Provide the (x, y) coordinate of the cell's center where the given text is located.  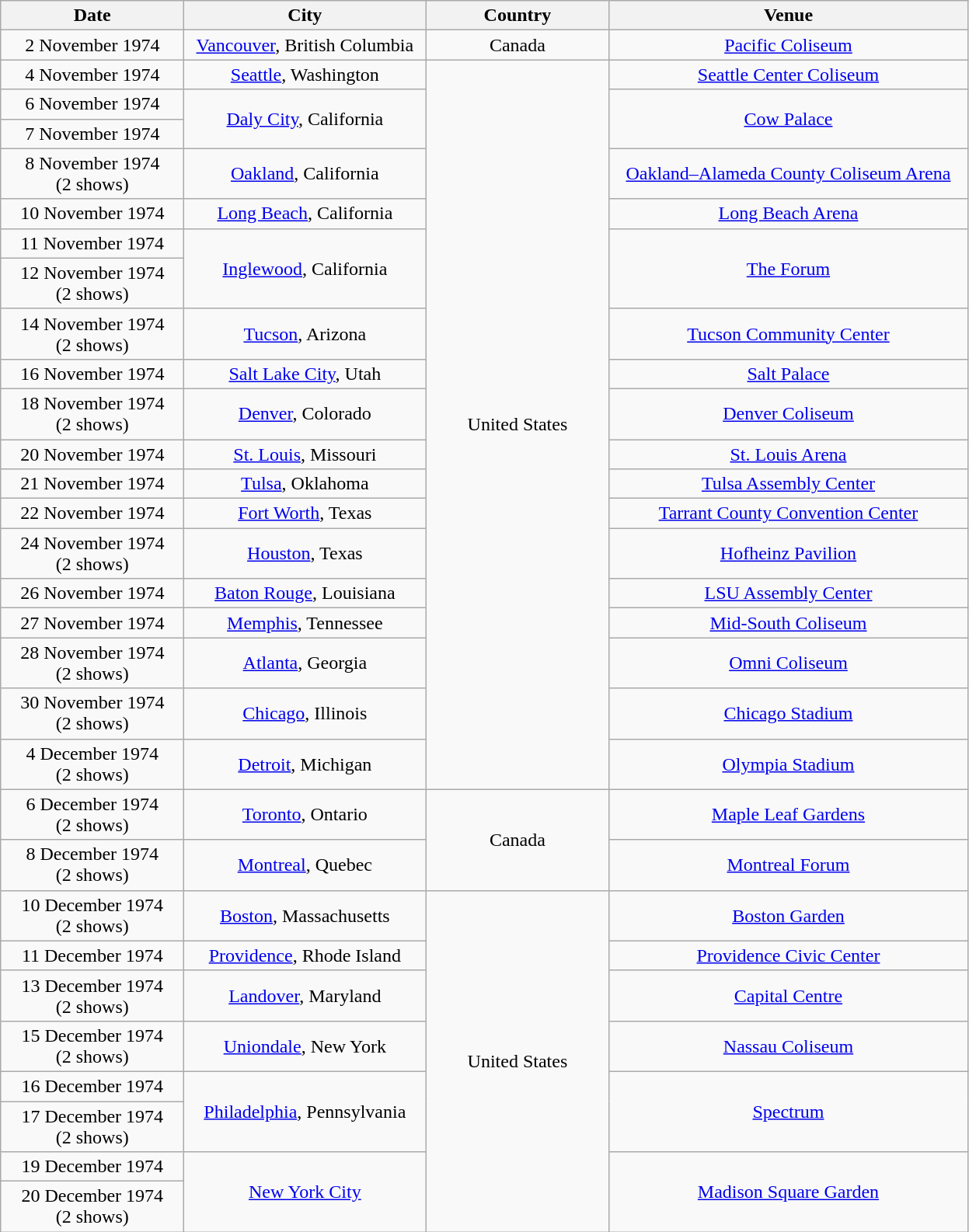
Madison Square Garden (788, 1192)
19 December 1974 (92, 1167)
12 November 1974(2 shows) (92, 283)
Pacific Coliseum (788, 45)
Salt Palace (788, 374)
Long Beach Arena (788, 214)
Oakland, California (305, 174)
8 November 1974(2 shows) (92, 174)
22 November 1974 (92, 513)
28 November 1974(2 shows) (92, 663)
Providence, Rhode Island (305, 955)
7 November 1974 (92, 134)
Capital Centre (788, 996)
Olympia Stadium (788, 764)
Oakland–Alameda County Coliseum Arena (788, 174)
Fort Worth, Texas (305, 513)
Tulsa, Oklahoma (305, 484)
11 December 1974 (92, 955)
Tulsa Assembly Center (788, 484)
Spectrum (788, 1111)
24 November 1974(2 shows) (92, 553)
Uniondale, New York (305, 1046)
Chicago, Illinois (305, 713)
11 November 1974 (92, 243)
Mid-South Coliseum (788, 623)
New York City (305, 1192)
18 November 1974(2 shows) (92, 413)
Landover, Maryland (305, 996)
Denver, Colorado (305, 413)
Providence Civic Center (788, 955)
Country (518, 16)
Maple Leaf Gardens (788, 814)
6 December 1974(2 shows) (92, 814)
Tarrant County Convention Center (788, 513)
Daly City, California (305, 119)
Detroit, Michigan (305, 764)
26 November 1974 (92, 593)
Denver Coliseum (788, 413)
14 November 1974(2 shows) (92, 334)
St. Louis, Missouri (305, 454)
City (305, 16)
27 November 1974 (92, 623)
Montreal Forum (788, 865)
21 November 1974 (92, 484)
LSU Assembly Center (788, 593)
St. Louis Arena (788, 454)
10 December 1974(2 shows) (92, 915)
Salt Lake City, Utah (305, 374)
Atlanta, Georgia (305, 663)
Nassau Coliseum (788, 1046)
17 December 1974(2 shows) (92, 1126)
16 December 1974 (92, 1086)
10 November 1974 (92, 214)
Inglewood, California (305, 269)
20 December 1974(2 shows) (92, 1207)
Cow Palace (788, 119)
The Forum (788, 269)
13 December 1974(2 shows) (92, 996)
Hofheinz Pavilion (788, 553)
Tucson, Arizona (305, 334)
Baton Rouge, Louisiana (305, 593)
15 December 1974(2 shows) (92, 1046)
Venue (788, 16)
Boston Garden (788, 915)
Seattle Center Coliseum (788, 75)
4 December 1974(2 shows) (92, 764)
2 November 1974 (92, 45)
Omni Coliseum (788, 663)
Philadelphia, Pennsylvania (305, 1111)
Tucson Community Center (788, 334)
Date (92, 16)
Memphis, Tennessee (305, 623)
16 November 1974 (92, 374)
6 November 1974 (92, 104)
Vancouver, British Columbia (305, 45)
Long Beach, California (305, 214)
4 November 1974 (92, 75)
Houston, Texas (305, 553)
Toronto, Ontario (305, 814)
Montreal, Quebec (305, 865)
Chicago Stadium (788, 713)
Boston, Massachusetts (305, 915)
30 November 1974(2 shows) (92, 713)
20 November 1974 (92, 454)
8 December 1974(2 shows) (92, 865)
Seattle, Washington (305, 75)
